From the cell containing the given text, extract its center point as [X, Y] coordinate. 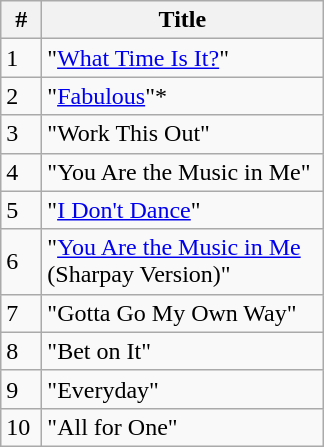
# [22, 20]
"Everyday" [182, 389]
10 [22, 427]
2 [22, 96]
5 [22, 210]
4 [22, 172]
"Gotta Go My Own Way" [182, 313]
7 [22, 313]
"You Are the Music in Me (Sharpay Version)" [182, 262]
"I Don't Dance" [182, 210]
"Bet on It" [182, 351]
1 [22, 58]
"Work This Out" [182, 134]
6 [22, 262]
Title [182, 20]
"You Are the Music in Me" [182, 172]
8 [22, 351]
"All for One" [182, 427]
3 [22, 134]
"What Time Is It?" [182, 58]
"Fabulous"* [182, 96]
9 [22, 389]
